Locate the cell with the specified text and output its [X, Y] center coordinate. 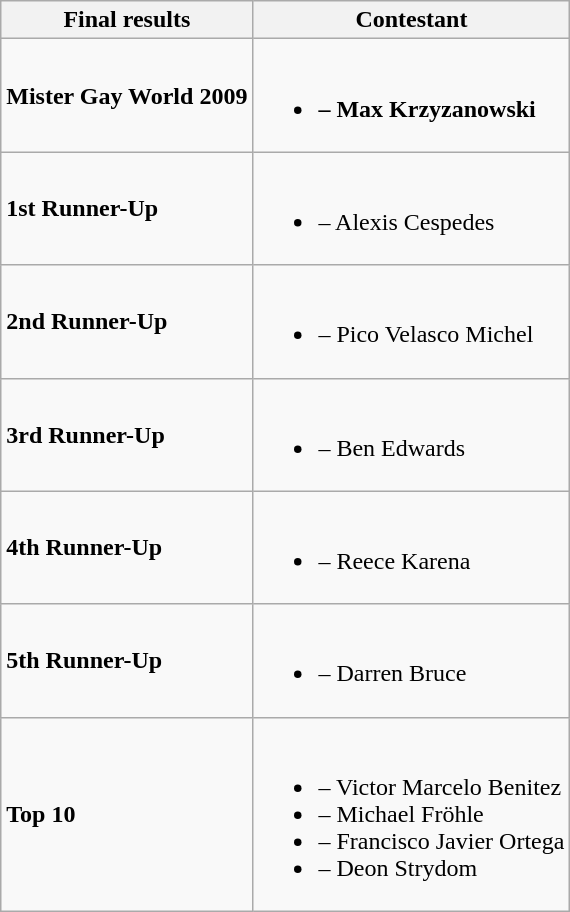
– Ben Edwards [412, 434]
– Pico Velasco Michel [412, 322]
3rd Runner-Up [127, 434]
Top 10 [127, 814]
5th Runner-Up [127, 660]
2nd Runner-Up [127, 322]
1st Runner-Up [127, 208]
– Max Krzyzanowski [412, 96]
Contestant [412, 20]
– Alexis Cespedes [412, 208]
– Reece Karena [412, 548]
4th Runner-Up [127, 548]
Mister Gay World 2009 [127, 96]
– Victor Marcelo Benitez – Michael Fröhle – Francisco Javier Ortega – Deon Strydom [412, 814]
– Darren Bruce [412, 660]
Final results [127, 20]
